Pinpoint the cell where the given text exists, returning its (X, Y) midpoint coordinate. 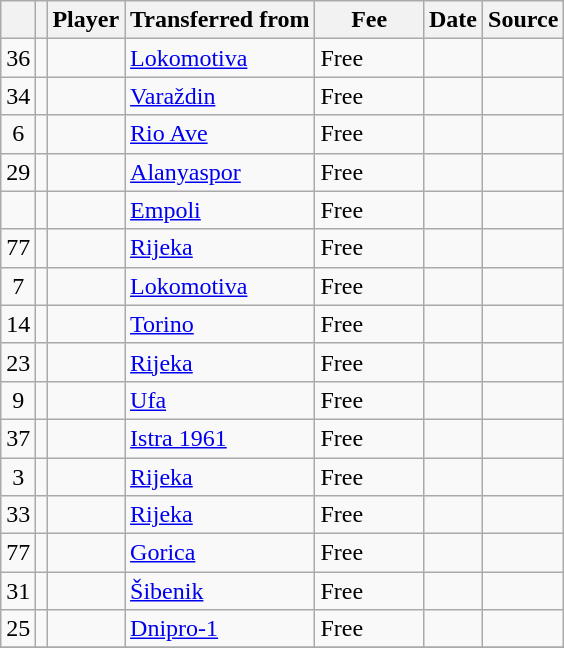
Rio Ave (220, 134)
31 (18, 591)
Source (524, 20)
3 (18, 477)
33 (18, 515)
Gorica (220, 553)
Transferred from (220, 20)
Fee (370, 20)
Šibenik (220, 591)
Ufa (220, 400)
6 (18, 134)
Date (452, 20)
Player (86, 20)
Empoli (220, 210)
Alanyaspor (220, 172)
34 (18, 96)
Istra 1961 (220, 438)
23 (18, 362)
9 (18, 400)
14 (18, 324)
Varaždin (220, 96)
37 (18, 438)
Torino (220, 324)
7 (18, 286)
25 (18, 629)
36 (18, 58)
Dnipro-1 (220, 629)
29 (18, 172)
